Capture the cell that displays the provided text and extract its (x, y) central coordinate. 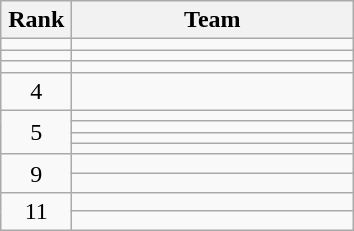
Team (212, 20)
Rank (36, 20)
9 (36, 173)
11 (36, 211)
5 (36, 132)
4 (36, 91)
